For the text-containing cell, return its midpoint in (X, Y) coordinate format. 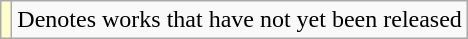
Denotes works that have not yet been released (240, 20)
